Locate the cell with the specified text and output its (X, Y) center coordinate. 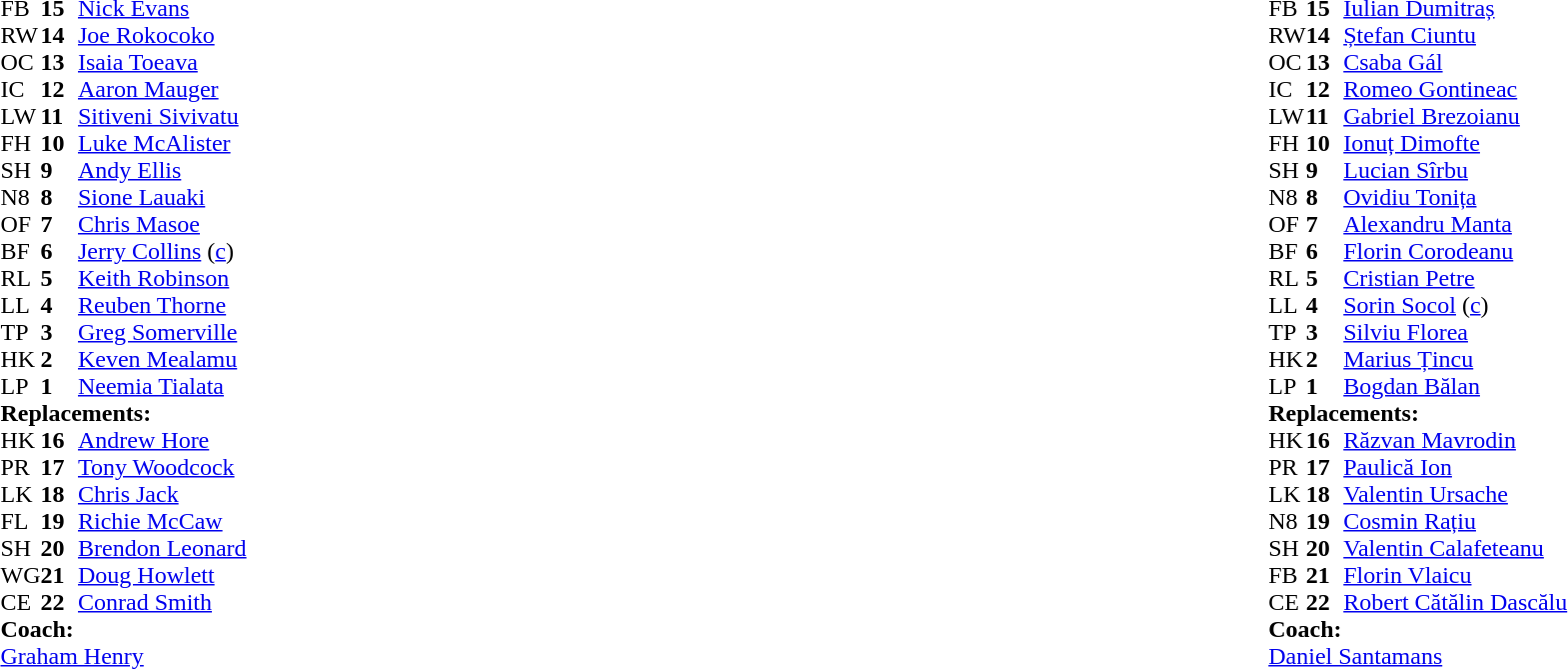
Jerry Collins (c) (162, 252)
Andrew Hore (162, 440)
Csaba Gál (1455, 62)
Doug Howlett (162, 576)
Brendon Leonard (162, 548)
Neemia Tialata (162, 386)
Gabriel Brezoianu (1455, 116)
Lucian Sîrbu (1455, 170)
Florin Corodeanu (1455, 252)
Ionuț Dimofte (1455, 144)
Paulică Ion (1455, 468)
FB (1287, 576)
Keith Robinson (162, 278)
Joe Rokocoko (162, 36)
Aaron Mauger (162, 90)
Daniel Santamans (1417, 656)
Robert Cătălin Dascălu (1455, 602)
Greg Somerville (162, 332)
Sitiveni Sivivatu (162, 116)
Romeo Gontineac (1455, 90)
WG (20, 576)
Sorin Socol (c) (1455, 306)
Reuben Thorne (162, 306)
Andy Ellis (162, 170)
Răzvan Mavrodin (1455, 440)
Valentin Calafeteanu (1455, 548)
Keven Mealamu (162, 360)
Chris Masoe (162, 224)
Bogdan Bălan (1455, 386)
Valentin Ursache (1455, 494)
Alexandru Manta (1455, 224)
Conrad Smith (162, 602)
Cosmin Rațiu (1455, 522)
Sione Lauaki (162, 198)
Ștefan Ciuntu (1455, 36)
Tony Woodcock (162, 468)
Isaia Toeava (162, 62)
Ovidiu Tonița (1455, 198)
FL (20, 522)
Richie McCaw (162, 522)
Graham Henry (123, 656)
Luke McAlister (162, 144)
Marius Țincu (1455, 360)
Chris Jack (162, 494)
Silviu Florea (1455, 332)
Florin Vlaicu (1455, 576)
Cristian Petre (1455, 278)
